From the cell containing the given text, extract its center point as [X, Y] coordinate. 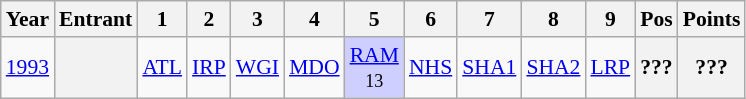
Entrant [96, 19]
7 [489, 19]
Points [712, 19]
WGI [258, 68]
MDO [314, 68]
LRP [610, 68]
RAM13 [374, 68]
1993 [28, 68]
8 [553, 19]
IRP [209, 68]
2 [209, 19]
Year [28, 19]
6 [430, 19]
Pos [656, 19]
SHA1 [489, 68]
1 [162, 19]
NHS [430, 68]
ATL [162, 68]
9 [610, 19]
5 [374, 19]
3 [258, 19]
4 [314, 19]
SHA2 [553, 68]
